Search for the cell housing the specified text and yield its [x, y] center coordinate. 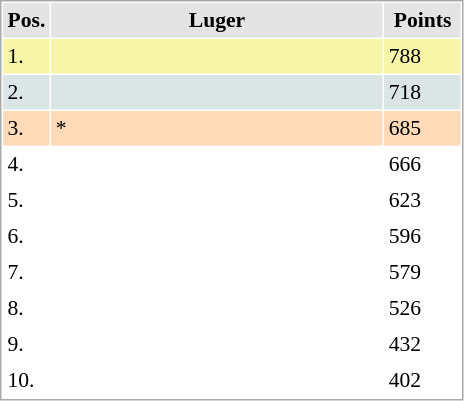
7. [26, 272]
6. [26, 236]
2. [26, 92]
4. [26, 164]
Pos. [26, 20]
Luger [217, 20]
402 [422, 380]
579 [422, 272]
526 [422, 308]
666 [422, 164]
623 [422, 200]
9. [26, 344]
8. [26, 308]
3. [26, 128]
1. [26, 56]
432 [422, 344]
788 [422, 56]
718 [422, 92]
596 [422, 236]
10. [26, 380]
685 [422, 128]
Points [422, 20]
5. [26, 200]
* [217, 128]
